Output the [X, Y] coordinate of the center of the cell containing the given text.  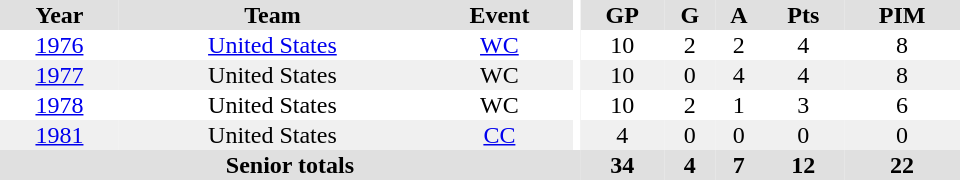
1981 [60, 135]
1977 [60, 75]
GP [622, 15]
6 [902, 105]
Event [500, 15]
1 [738, 105]
3 [804, 105]
CC [500, 135]
1978 [60, 105]
1976 [60, 45]
22 [902, 165]
Team [272, 15]
A [738, 15]
G [690, 15]
12 [804, 165]
Pts [804, 15]
34 [622, 165]
PIM [902, 15]
7 [738, 165]
Year [60, 15]
Senior totals [290, 165]
